Return the [X, Y] coordinate for the center point of the cell that contains the specified text.  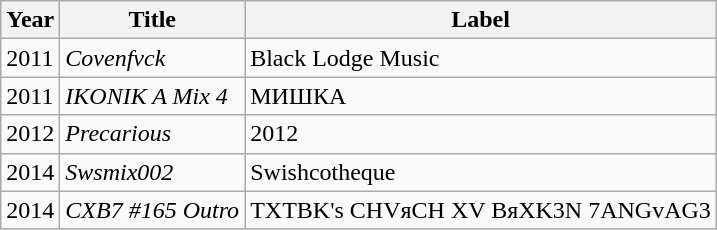
Covenfvck [152, 58]
Swsmix002 [152, 172]
IKONIK A Mix 4 [152, 96]
CXB7 #165 Outro [152, 210]
МИШКА [481, 96]
Swishcotheque [481, 172]
Label [481, 20]
Precarious [152, 134]
Black Lodge Music [481, 58]
Title [152, 20]
Year [30, 20]
TXTBK's CHVяCH XV BяXK3N 7ANGvAG3 [481, 210]
